Extract the [X, Y] coordinate from the center of the cell holding the provided text.  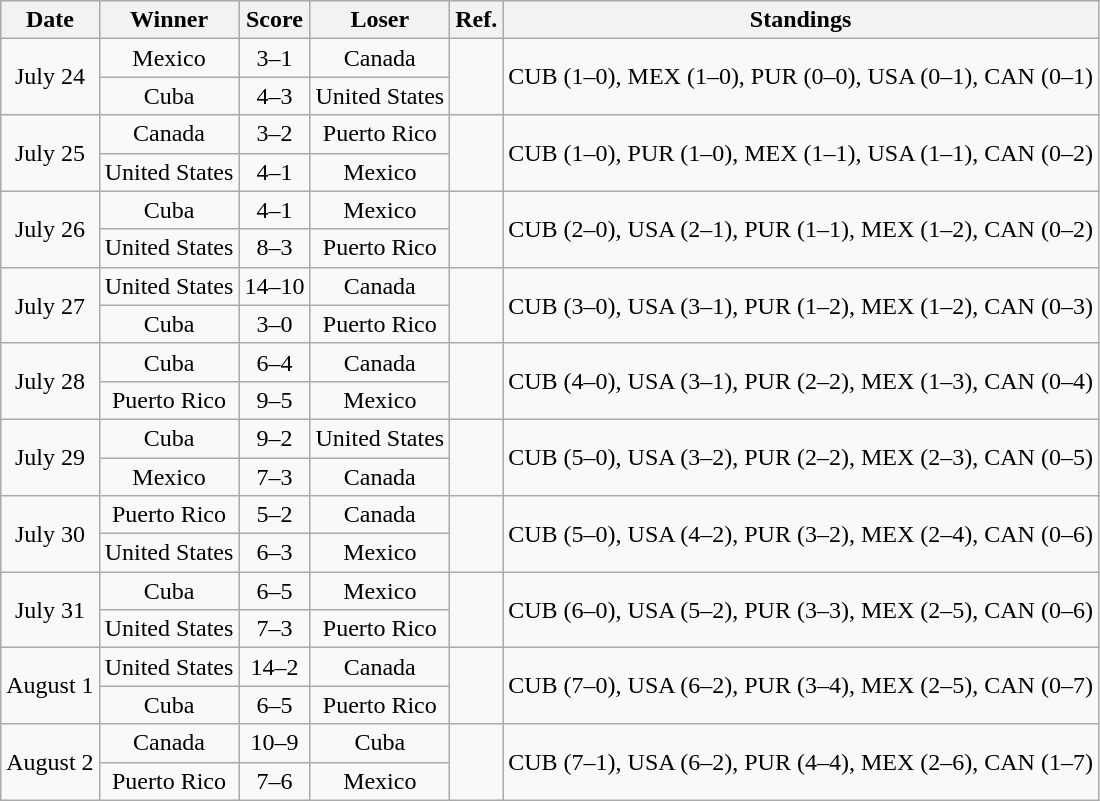
August 1 [50, 686]
7–6 [274, 781]
CUB (2–0), USA (2–1), PUR (1–1), MEX (1–2), CAN (0–2) [801, 229]
July 29 [50, 457]
July 25 [50, 153]
CUB (7–0), USA (6–2), PUR (3–4), MEX (2–5), CAN (0–7) [801, 686]
5–2 [274, 515]
CUB (6–0), USA (5–2), PUR (3–3), MEX (2–5), CAN (0–6) [801, 610]
14–10 [274, 286]
14–2 [274, 667]
CUB (1–0), PUR (1–0), MEX (1–1), USA (1–1), CAN (0–2) [801, 153]
July 27 [50, 305]
3–0 [274, 324]
CUB (4–0), USA (3–1), PUR (2–2), MEX (1–3), CAN (0–4) [801, 381]
6–4 [274, 362]
3–1 [274, 58]
9–2 [274, 438]
July 31 [50, 610]
CUB (5–0), USA (3–2), PUR (2–2), MEX (2–3), CAN (0–5) [801, 457]
CUB (1–0), MEX (1–0), PUR (0–0), USA (0–1), CAN (0–1) [801, 77]
Score [274, 20]
July 30 [50, 534]
July 24 [50, 77]
August 2 [50, 762]
6–3 [274, 553]
Winner [169, 20]
CUB (5–0), USA (4–2), PUR (3–2), MEX (2–4), CAN (0–6) [801, 534]
Standings [801, 20]
3–2 [274, 134]
Loser [380, 20]
CUB (7–1), USA (6–2), PUR (4–4), MEX (2–6), CAN (1–7) [801, 762]
Date [50, 20]
8–3 [274, 248]
CUB (3–0), USA (3–1), PUR (1–2), MEX (1–2), CAN (0–3) [801, 305]
10–9 [274, 743]
4–3 [274, 96]
July 28 [50, 381]
July 26 [50, 229]
9–5 [274, 400]
Ref. [476, 20]
